Scan for the cell matching the given text and deliver its [X, Y] coordinate at center. 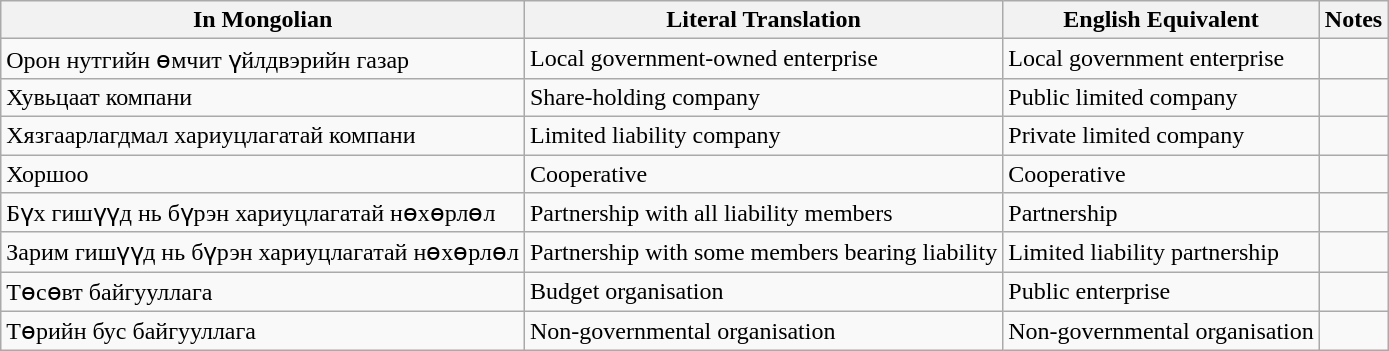
Хоршоо [263, 173]
Хязгаарлагдмал хариуцлагатай компани [263, 135]
Бүх гишүүд нь бүрэн хариуцлагатай нөхөрлөл [263, 213]
Public limited company [1162, 97]
Public enterprise [1162, 292]
Limited liability partnership [1162, 252]
Partnership [1162, 213]
Literal Translation [763, 20]
Limited liability company [763, 135]
Partnership with some members bearing liability [763, 252]
Зарим гишүүд нь бүрэн хариуцлагатай нөхөрлөл [263, 252]
Орон нутгийн өмчит үйлдвэрийн газар [263, 59]
In Mongolian [263, 20]
Notes [1353, 20]
Local government-owned enterprise [763, 59]
Local government enterprise [1162, 59]
Төсөвт байгууллага [263, 292]
Partnership with all liability members [763, 213]
Share-holding company [763, 97]
Private limited company [1162, 135]
Хувьцаат компани [263, 97]
Төрийн бус байгууллага [263, 331]
Budget organisation [763, 292]
English Equivalent [1162, 20]
